Pinpoint the cell where the given text exists, returning its [x, y] midpoint coordinate. 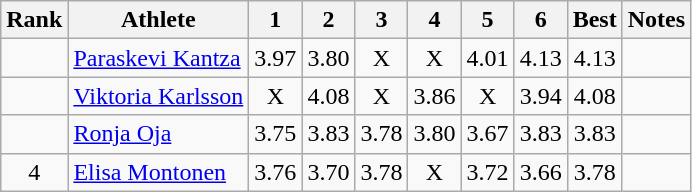
Best [594, 20]
1 [276, 20]
Viktoria Karlsson [158, 96]
Rank [34, 20]
3.75 [276, 134]
3.72 [488, 172]
3.66 [540, 172]
2 [328, 20]
3.67 [488, 134]
Ronja Oja [158, 134]
Notes [656, 20]
3.86 [434, 96]
3.70 [328, 172]
3 [382, 20]
3.94 [540, 96]
Athlete [158, 20]
Paraskevi Kantza [158, 58]
6 [540, 20]
5 [488, 20]
Elisa Montonen [158, 172]
3.97 [276, 58]
4.01 [488, 58]
3.76 [276, 172]
